Return the (x, y) coordinate for the center point of the cell that contains the specified text.  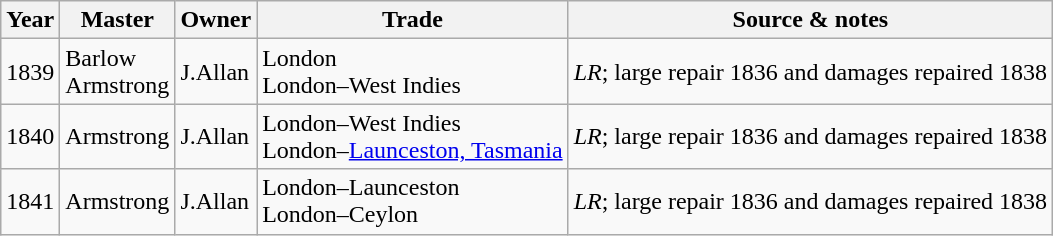
BarlowArmstrong (118, 72)
Year (30, 20)
Owner (216, 20)
1841 (30, 202)
London–West IndiesLondon–Launceston, Tasmania (413, 136)
LondonLondon–West Indies (413, 72)
Master (118, 20)
London–LauncestonLondon–Ceylon (413, 202)
1840 (30, 136)
1839 (30, 72)
Source & notes (810, 20)
Trade (413, 20)
